Pinpoint the cell where the given text exists, returning its (X, Y) midpoint coordinate. 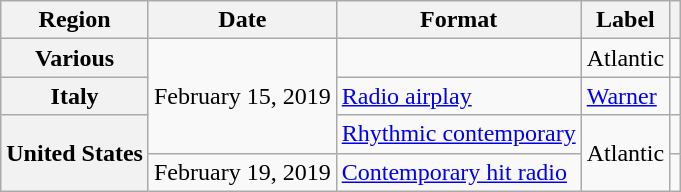
Contemporary hit radio (458, 172)
United States (75, 153)
Italy (75, 96)
Date (242, 20)
Various (75, 58)
Radio airplay (458, 96)
Region (75, 20)
February 19, 2019 (242, 172)
Format (458, 20)
Rhythmic contemporary (458, 134)
Label (625, 20)
February 15, 2019 (242, 96)
Warner (625, 96)
